For the text-containing cell, return its midpoint in [X, Y] coordinate format. 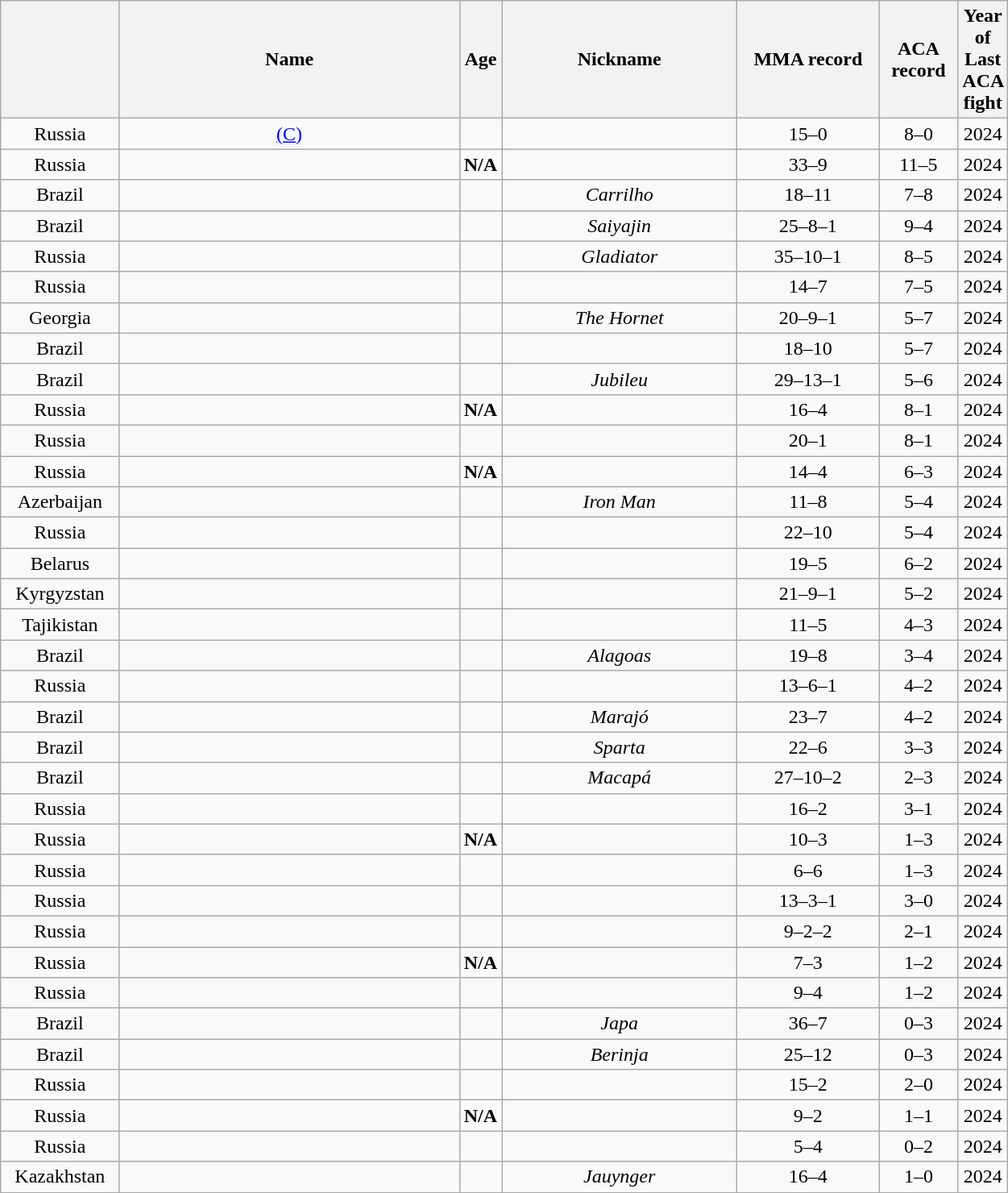
9–2 [808, 1116]
The Hornet [620, 318]
2–1 [919, 931]
9–2–2 [808, 931]
3–4 [919, 655]
6–3 [919, 472]
33–9 [808, 164]
7–3 [808, 962]
6–2 [919, 563]
3–0 [919, 900]
8–0 [919, 134]
25–12 [808, 1054]
16–2 [808, 808]
Carrilho [620, 195]
0–2 [919, 1146]
21–9–1 [808, 594]
ACA record [919, 60]
19–8 [808, 655]
Iron Man [620, 502]
Georgia [60, 318]
Marajó [620, 717]
22–6 [808, 747]
29–13–1 [808, 379]
23–7 [808, 717]
2–0 [919, 1085]
2–3 [919, 778]
18–10 [808, 348]
Name [289, 60]
14–7 [808, 287]
19–5 [808, 563]
27–10–2 [808, 778]
1–1 [919, 1116]
14–4 [808, 472]
Berinja [620, 1054]
7–5 [919, 287]
Year of Last ACA fight [983, 60]
13–3–1 [808, 900]
15–2 [808, 1085]
22–10 [808, 533]
7–8 [919, 195]
Belarus [60, 563]
MMA record [808, 60]
Jubileu [620, 379]
4–3 [919, 625]
Sparta [620, 747]
Saiyajin [620, 226]
3–1 [919, 808]
18–11 [808, 195]
20–9–1 [808, 318]
Alagoas [620, 655]
5–2 [919, 594]
20–1 [808, 440]
15–0 [808, 134]
8–5 [919, 256]
3–3 [919, 747]
25–8–1 [808, 226]
Macapá [620, 778]
Azerbaijan [60, 502]
13–6–1 [808, 686]
(C) [289, 134]
Kazakhstan [60, 1177]
1–0 [919, 1177]
35–10–1 [808, 256]
5–6 [919, 379]
36–7 [808, 1024]
6–6 [808, 870]
Kyrgyzstan [60, 594]
Jauynger [620, 1177]
Gladiator [620, 256]
11–8 [808, 502]
Age [480, 60]
Japa [620, 1024]
Nickname [620, 60]
10–3 [808, 839]
Tajikistan [60, 625]
